Determine the (X, Y) coordinate at the center of the cell enclosing the given text.  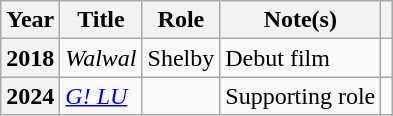
Debut film (300, 58)
Year (30, 20)
Walwal (101, 58)
Supporting role (300, 96)
Note(s) (300, 20)
Shelby (181, 58)
2024 (30, 96)
Title (101, 20)
G! LU (101, 96)
2018 (30, 58)
Role (181, 20)
